Return (X, Y) of the center of cell containing provided text 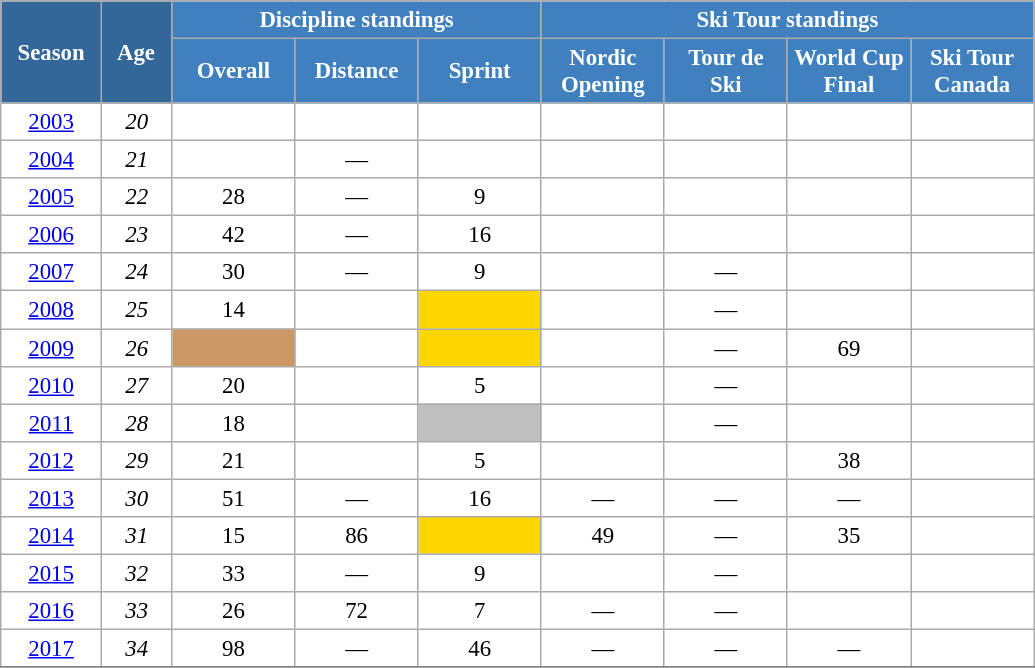
Age (136, 52)
49 (602, 536)
27 (136, 385)
2013 (52, 498)
Sprint (480, 72)
2009 (52, 348)
69 (848, 348)
24 (136, 273)
2006 (52, 235)
2007 (52, 273)
29 (136, 460)
31 (136, 536)
32 (136, 573)
Ski TourCanada (972, 72)
15 (234, 536)
2012 (52, 460)
25 (136, 310)
Distance (356, 72)
2011 (52, 423)
34 (136, 648)
18 (234, 423)
NordicOpening (602, 72)
2014 (52, 536)
38 (848, 460)
2015 (52, 573)
35 (848, 536)
22 (136, 197)
2008 (52, 310)
2003 (52, 122)
2010 (52, 385)
86 (356, 536)
72 (356, 611)
98 (234, 648)
Season (52, 52)
Overall (234, 72)
51 (234, 498)
Tour deSki (726, 72)
2016 (52, 611)
World CupFinal (848, 72)
42 (234, 235)
2017 (52, 648)
2004 (52, 160)
46 (480, 648)
Discipline standings (356, 20)
14 (234, 310)
Ski Tour standings (787, 20)
7 (480, 611)
2005 (52, 197)
23 (136, 235)
